For the text-containing cell, return its midpoint in [X, Y] coordinate format. 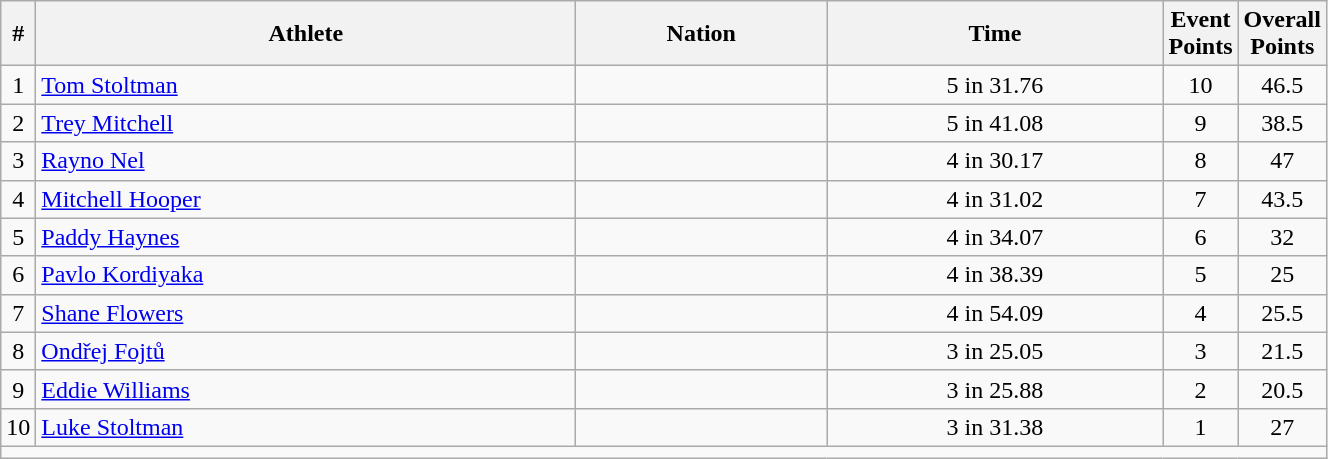
4 in 31.02 [995, 199]
Mitchell Hooper [306, 199]
20.5 [1282, 389]
3 in 25.88 [995, 389]
Time [995, 34]
21.5 [1282, 351]
25 [1282, 275]
Trey Mitchell [306, 123]
5 in 41.08 [995, 123]
Athlete [306, 34]
4 in 38.39 [995, 275]
Rayno Nel [306, 161]
5 in 31.76 [995, 85]
46.5 [1282, 85]
4 in 34.07 [995, 237]
Pavlo Kordiyaka [306, 275]
4 in 54.09 [995, 313]
Eddie Williams [306, 389]
Paddy Haynes [306, 237]
32 [1282, 237]
27 [1282, 427]
3 in 25.05 [995, 351]
47 [1282, 161]
3 in 31.38 [995, 427]
38.5 [1282, 123]
Tom Stoltman [306, 85]
Nation [702, 34]
Luke Stoltman [306, 427]
Shane Flowers [306, 313]
Ondřej Fojtů [306, 351]
4 in 30.17 [995, 161]
Event Points [1200, 34]
Overall Points [1282, 34]
# [18, 34]
25.5 [1282, 313]
43.5 [1282, 199]
